Determine the (X, Y) coordinate at the center of the cell enclosing the given text.  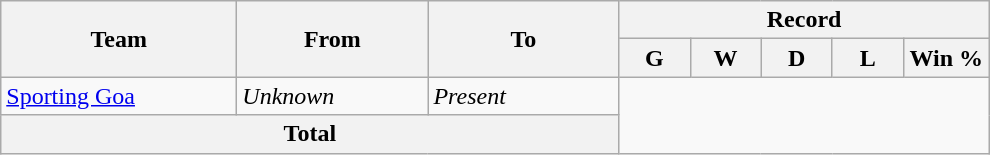
From (332, 39)
Present (524, 96)
Win % (946, 58)
W (726, 58)
G (654, 58)
Sporting Goa (119, 96)
Record (804, 20)
Total (310, 134)
Unknown (332, 96)
To (524, 39)
Team (119, 39)
L (868, 58)
D (796, 58)
